Provide the [X, Y] coordinate of the cell's center where the given text is located.  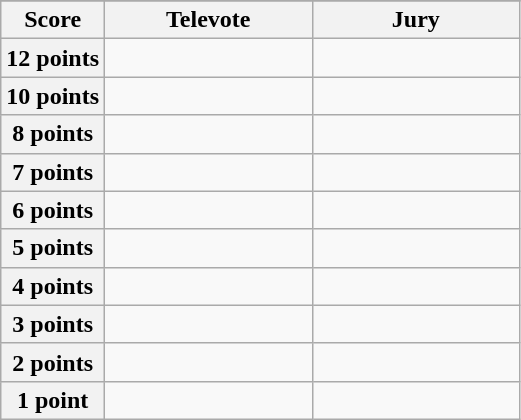
12 points [53, 58]
3 points [53, 324]
Televote [209, 20]
5 points [53, 248]
Jury [416, 20]
8 points [53, 134]
1 point [53, 400]
7 points [53, 172]
4 points [53, 286]
10 points [53, 96]
Score [53, 20]
2 points [53, 362]
6 points [53, 210]
